Find where the given text appears and provide that cell's center as (X, Y) coordinate. 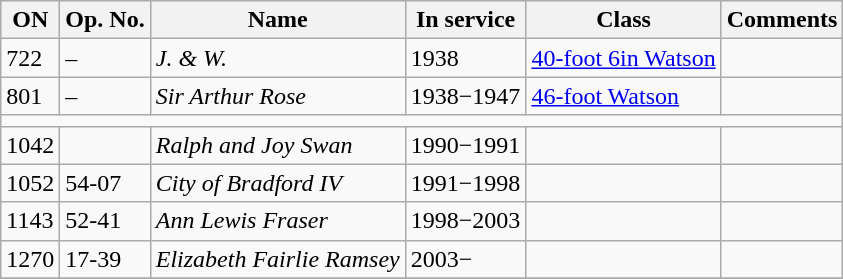
1938−1947 (466, 96)
1042 (30, 145)
17-39 (105, 259)
Op. No. (105, 20)
Class (624, 20)
1052 (30, 183)
City of Bradford IV (278, 183)
Sir Arthur Rose (278, 96)
722 (30, 58)
J. & W. (278, 58)
Elizabeth Fairlie Ramsey (278, 259)
1143 (30, 221)
In service (466, 20)
1998−2003 (466, 221)
52-41 (105, 221)
Comments (782, 20)
ON (30, 20)
1990−1991 (466, 145)
2003− (466, 259)
Ralph and Joy Swan (278, 145)
1270 (30, 259)
1938 (466, 58)
1991−1998 (466, 183)
Ann Lewis Fraser (278, 221)
40-foot 6in Watson (624, 58)
54-07 (105, 183)
801 (30, 96)
Name (278, 20)
46-foot Watson (624, 96)
